Find where the given text appears and provide that cell's center as [x, y] coordinate. 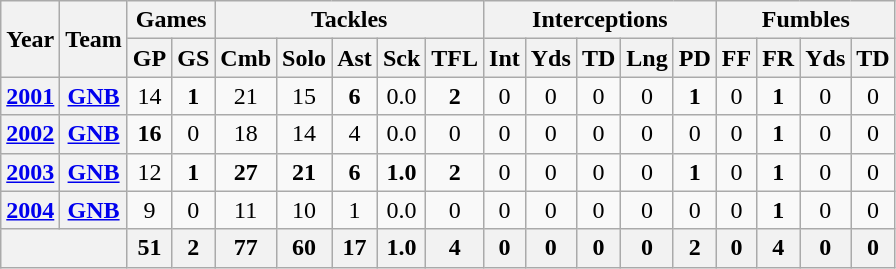
9 [149, 210]
Lng [647, 58]
Games [170, 20]
TFL [455, 58]
12 [149, 172]
Int [505, 58]
2001 [30, 96]
Ast [355, 58]
Interceptions [600, 20]
Year [30, 39]
Team [94, 39]
60 [304, 248]
17 [355, 248]
2003 [30, 172]
51 [149, 248]
GP [149, 58]
2002 [30, 134]
77 [246, 248]
Solo [304, 58]
18 [246, 134]
11 [246, 210]
PD [694, 58]
FR [778, 58]
FF [736, 58]
Sck [401, 58]
10 [304, 210]
GS [194, 58]
2004 [30, 210]
27 [246, 172]
Tackles [350, 20]
Cmb [246, 58]
15 [304, 96]
16 [149, 134]
Fumbles [806, 20]
